Output the [X, Y] coordinate of the center of the cell containing the given text.  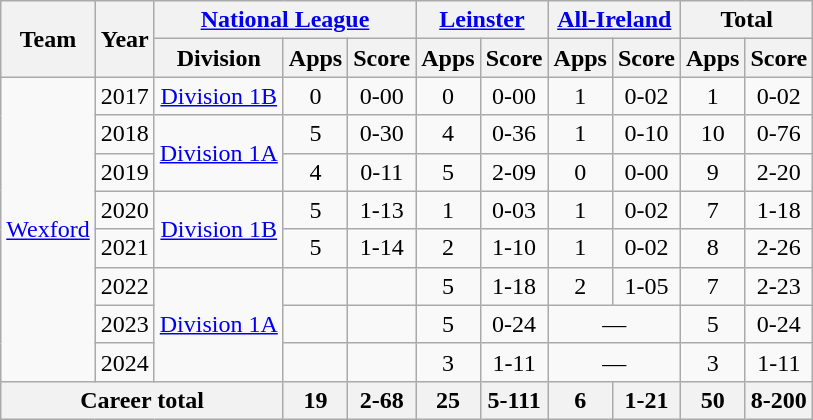
0-36 [514, 134]
All-Ireland [614, 20]
2017 [124, 96]
2024 [124, 362]
9 [712, 172]
25 [448, 400]
6 [580, 400]
10 [712, 134]
2021 [124, 248]
Team [48, 39]
0-10 [646, 134]
0-30 [382, 134]
2023 [124, 324]
1-13 [382, 210]
Leinster [482, 20]
Wexford [48, 229]
2-20 [779, 172]
Year [124, 39]
2-23 [779, 286]
50 [712, 400]
2-26 [779, 248]
Total [746, 20]
Career total [142, 400]
0-11 [382, 172]
2-09 [514, 172]
8 [712, 248]
1-05 [646, 286]
5-111 [514, 400]
2019 [124, 172]
Division [218, 58]
National League [284, 20]
0-03 [514, 210]
1-10 [514, 248]
1-21 [646, 400]
0-76 [779, 134]
2-68 [382, 400]
2018 [124, 134]
19 [315, 400]
2020 [124, 210]
2022 [124, 286]
8-200 [779, 400]
1-14 [382, 248]
